Provide the (X, Y) coordinate of the cell's center where the given text is located.  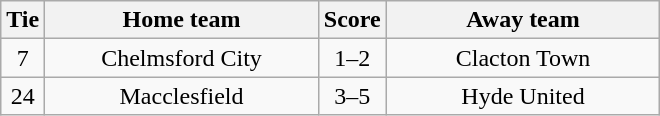
Chelmsford City (182, 58)
24 (23, 96)
Away team (523, 20)
1–2 (352, 58)
Tie (23, 20)
7 (23, 58)
Clacton Town (523, 58)
Home team (182, 20)
Score (352, 20)
Macclesfield (182, 96)
Hyde United (523, 96)
3–5 (352, 96)
